Pinpoint the cell where the given text exists, returning its [x, y] midpoint coordinate. 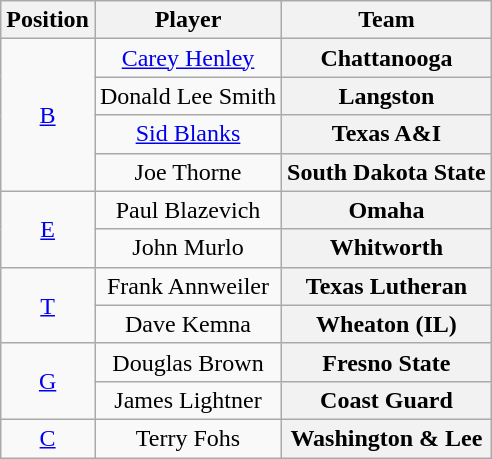
Paul Blazevich [188, 210]
G [48, 381]
Coast Guard [387, 400]
Douglas Brown [188, 362]
Fresno State [387, 362]
B [48, 115]
Donald Lee Smith [188, 96]
Position [48, 20]
Texas Lutheran [387, 286]
Omaha [387, 210]
Sid Blanks [188, 134]
E [48, 229]
Whitworth [387, 248]
Washington & Lee [387, 438]
Player [188, 20]
Texas A&I [387, 134]
Dave Kemna [188, 324]
Wheaton (IL) [387, 324]
Carey Henley [188, 58]
Team [387, 20]
Terry Fohs [188, 438]
Langston [387, 96]
James Lightner [188, 400]
T [48, 305]
Frank Annweiler [188, 286]
John Murlo [188, 248]
Chattanooga [387, 58]
C [48, 438]
Joe Thorne [188, 172]
South Dakota State [387, 172]
